Capture the cell that displays the provided text and extract its (X, Y) central coordinate. 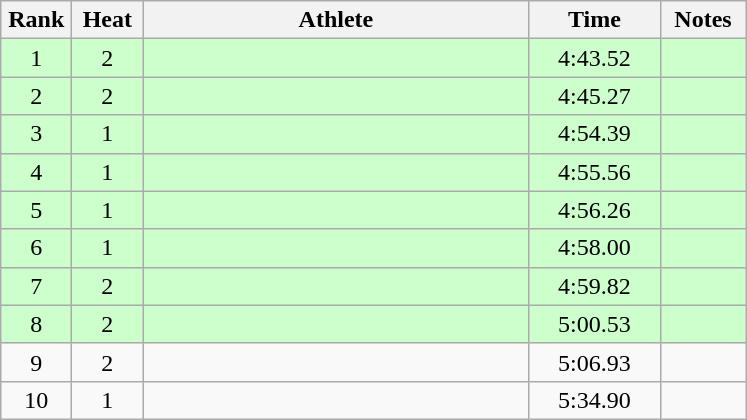
3 (36, 134)
4:58.00 (594, 248)
10 (36, 400)
Notes (703, 20)
Rank (36, 20)
6 (36, 248)
5 (36, 210)
4 (36, 172)
9 (36, 362)
4:55.56 (594, 172)
Time (594, 20)
5:34.90 (594, 400)
4:56.26 (594, 210)
Heat (108, 20)
4:43.52 (594, 58)
8 (36, 324)
4:59.82 (594, 286)
5:06.93 (594, 362)
7 (36, 286)
5:00.53 (594, 324)
4:54.39 (594, 134)
Athlete (336, 20)
4:45.27 (594, 96)
